Find where the given text appears and provide that cell's center as [X, Y] coordinate. 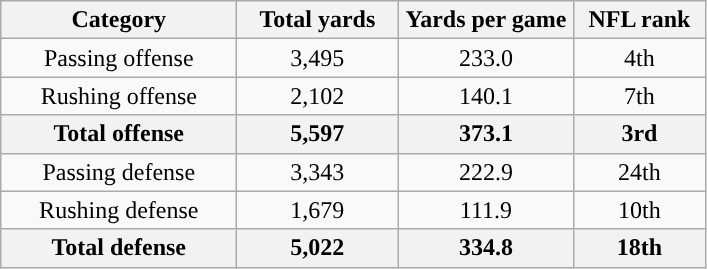
18th [640, 248]
10th [640, 210]
Rushing offense [119, 96]
NFL rank [640, 20]
4th [640, 58]
Yards per game [486, 20]
Total yards [318, 20]
7th [640, 96]
Rushing defense [119, 210]
Category [119, 20]
24th [640, 172]
Passing offense [119, 58]
Total offense [119, 134]
373.1 [486, 134]
3,343 [318, 172]
5,597 [318, 134]
Total defense [119, 248]
111.9 [486, 210]
Passing defense [119, 172]
222.9 [486, 172]
3,495 [318, 58]
3rd [640, 134]
5,022 [318, 248]
140.1 [486, 96]
2,102 [318, 96]
334.8 [486, 248]
233.0 [486, 58]
1,679 [318, 210]
